Return (x, y) of the center of cell containing provided text 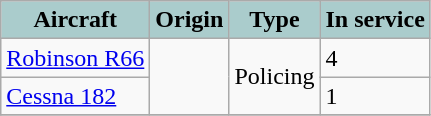
Origin (190, 20)
Policing (274, 77)
In service (375, 20)
4 (375, 58)
Robinson R66 (76, 58)
Type (274, 20)
Aircraft (76, 20)
Cessna 182 (76, 96)
1 (375, 96)
